Return the (x, y) coordinate for the center point of the cell that contains the specified text.  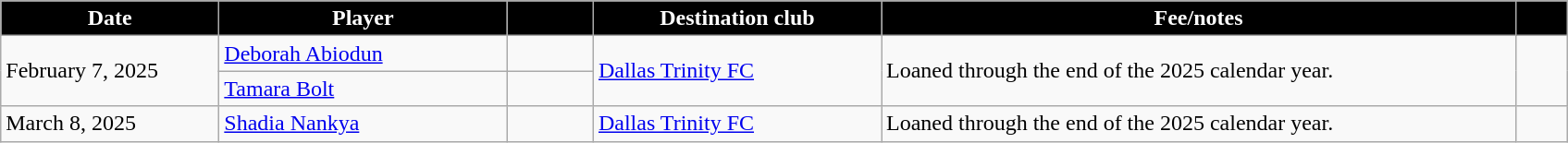
March 8, 2025 (110, 124)
Destination club (736, 18)
Deborah Abiodun (363, 54)
Tamara Bolt (363, 89)
February 7, 2025 (110, 71)
Shadia Nankya (363, 124)
Player (363, 18)
Date (110, 18)
Fee/notes (1198, 18)
